Return the (x, y) coordinate for the center point of the cell that contains the specified text.  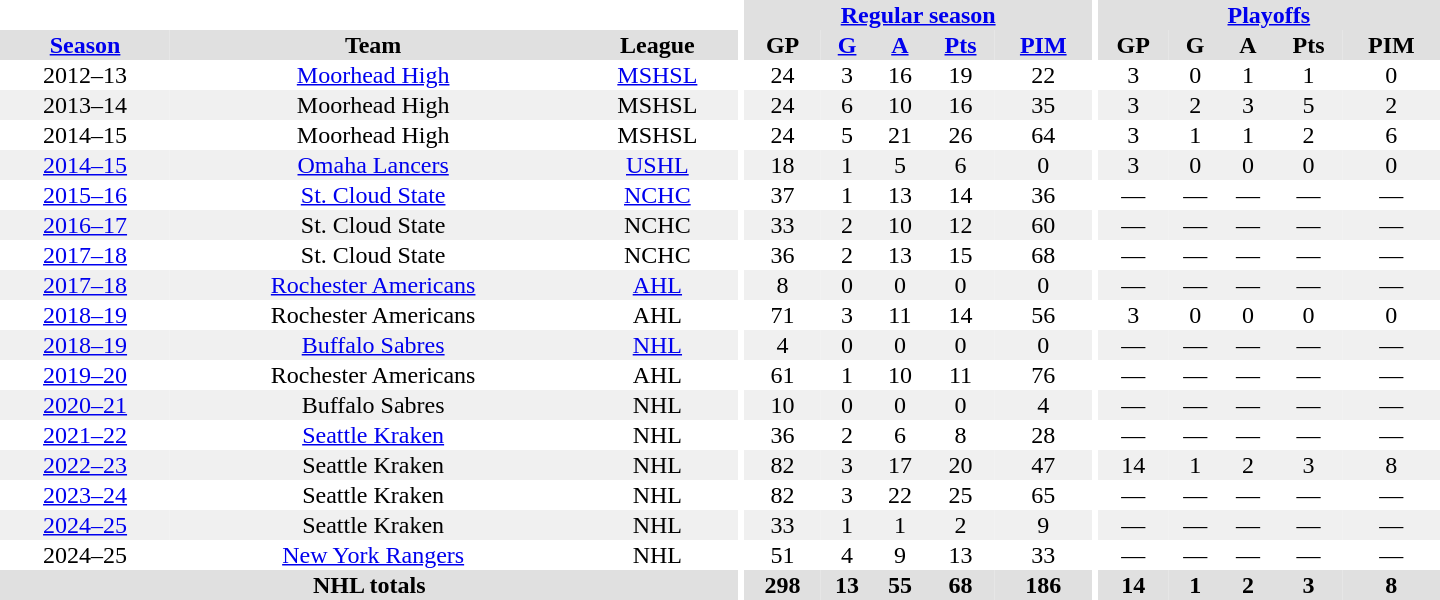
186 (1044, 585)
12 (960, 225)
25 (960, 495)
15 (960, 255)
New York Rangers (373, 555)
28 (1044, 435)
55 (900, 585)
56 (1044, 315)
65 (1044, 495)
2023–24 (85, 495)
2013–14 (85, 105)
League (657, 45)
2019–20 (85, 375)
2021–22 (85, 435)
35 (1044, 105)
NHL totals (370, 585)
Omaha Lancers (373, 165)
71 (782, 315)
2015–16 (85, 195)
2016–17 (85, 225)
2020–21 (85, 405)
20 (960, 465)
26 (960, 135)
61 (782, 375)
18 (782, 165)
Playoffs (1269, 15)
51 (782, 555)
64 (1044, 135)
60 (1044, 225)
37 (782, 195)
17 (900, 465)
Team (373, 45)
298 (782, 585)
76 (1044, 375)
2022–23 (85, 465)
19 (960, 75)
Regular season (918, 15)
47 (1044, 465)
2012–13 (85, 75)
Season (85, 45)
21 (900, 135)
USHL (657, 165)
